From the cell containing the given text, extract its center point as [X, Y] coordinate. 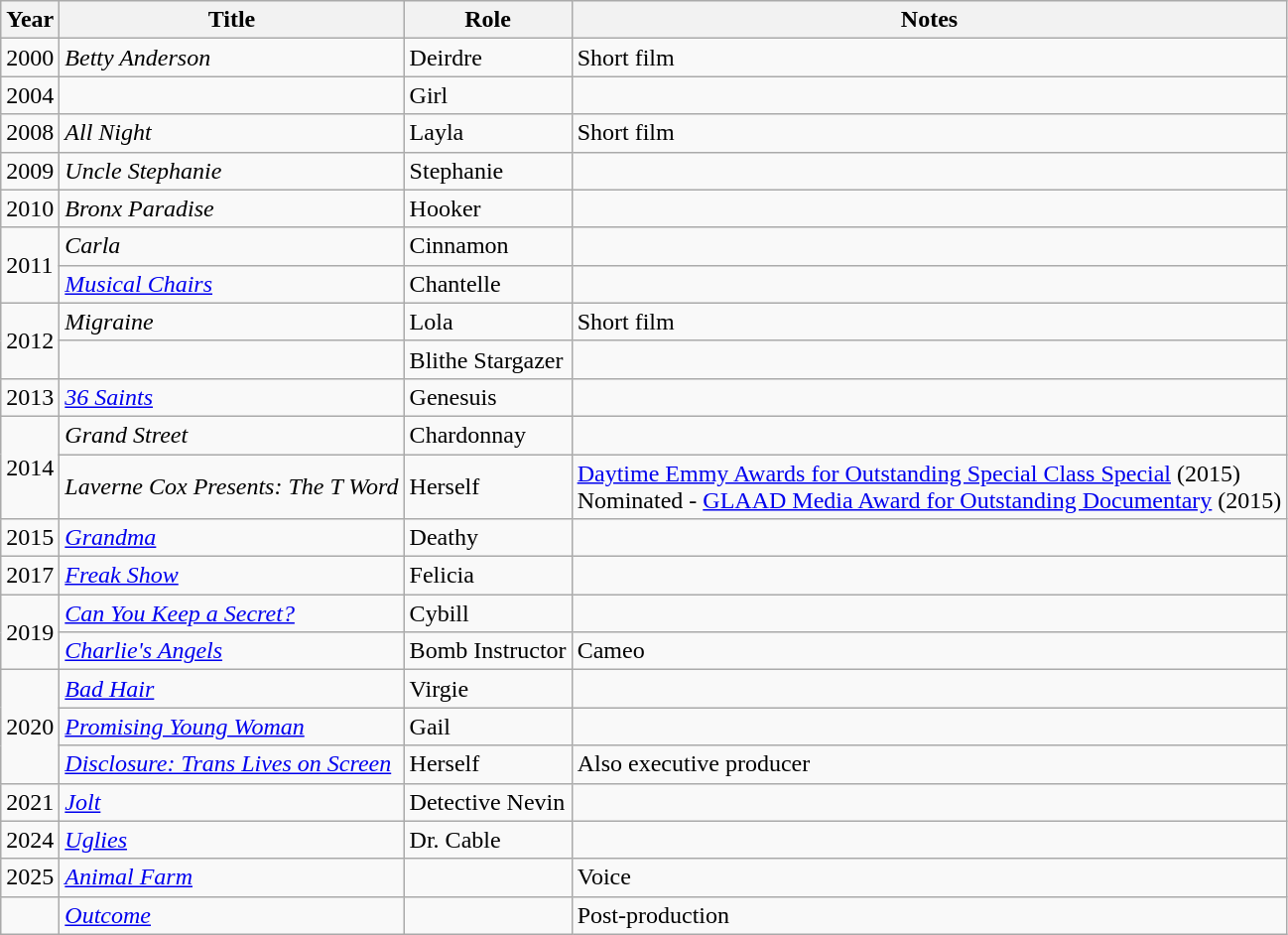
Uglies [232, 840]
Laverne Cox Presents: The T Word [232, 486]
Girl [488, 95]
Daytime Emmy Awards for Outstanding Special Class Special (2015)Nominated - GLAAD Media Award for Outstanding Documentary (2015) [929, 486]
Year [30, 20]
Uncle Stephanie [232, 171]
Detective Nevin [488, 802]
Genesuis [488, 397]
Bomb Instructor [488, 651]
2013 [30, 397]
Also executive producer [929, 764]
Bad Hair [232, 689]
Cameo [929, 651]
Bronx Paradise [232, 208]
Promising Young Woman [232, 727]
Gail [488, 727]
Title [232, 20]
Dr. Cable [488, 840]
Outcome [232, 915]
Stephanie [488, 171]
2020 [30, 727]
2008 [30, 133]
Carla [232, 246]
Voice [929, 877]
2021 [30, 802]
Blithe Stargazer [488, 359]
Deathy [488, 538]
Musical Chairs [232, 284]
2025 [30, 877]
Can You Keep a Secret? [232, 613]
Cybill [488, 613]
All Night [232, 133]
2004 [30, 95]
Jolt [232, 802]
36 Saints [232, 397]
Charlie's Angels [232, 651]
2012 [30, 340]
Notes [929, 20]
Chardonnay [488, 435]
Grandma [232, 538]
Migraine [232, 322]
2017 [30, 576]
Deirdre [488, 58]
Betty Anderson [232, 58]
2011 [30, 265]
Role [488, 20]
Chantelle [488, 284]
Hooker [488, 208]
2009 [30, 171]
Cinnamon [488, 246]
Lola [488, 322]
Disclosure: Trans Lives on Screen [232, 764]
Layla [488, 133]
Felicia [488, 576]
2024 [30, 840]
Virgie [488, 689]
2019 [30, 632]
2014 [30, 467]
2015 [30, 538]
Post-production [929, 915]
Freak Show [232, 576]
Animal Farm [232, 877]
Grand Street [232, 435]
2010 [30, 208]
2000 [30, 58]
